Identify which cell holds the provided text, then report its (x, y) central coordinate. 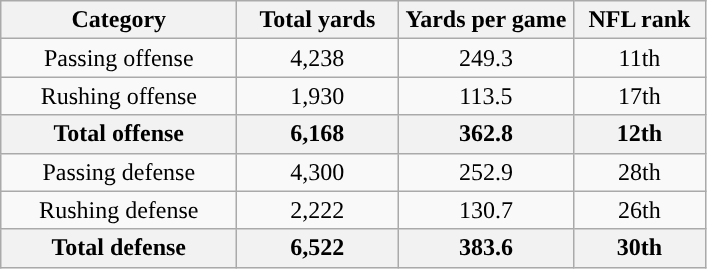
2,222 (318, 210)
6,522 (318, 248)
11th (640, 58)
Rushing defense (119, 210)
113.5 (486, 96)
Passing defense (119, 172)
4,300 (318, 172)
Total offense (119, 134)
28th (640, 172)
17th (640, 96)
Passing offense (119, 58)
Rushing offense (119, 96)
383.6 (486, 248)
6,168 (318, 134)
4,238 (318, 58)
362.8 (486, 134)
Yards per game (486, 20)
249.3 (486, 58)
NFL rank (640, 20)
252.9 (486, 172)
Total yards (318, 20)
1,930 (318, 96)
12th (640, 134)
Total defense (119, 248)
130.7 (486, 210)
26th (640, 210)
Category (119, 20)
30th (640, 248)
